Search for the cell housing the specified text and yield its (X, Y) center coordinate. 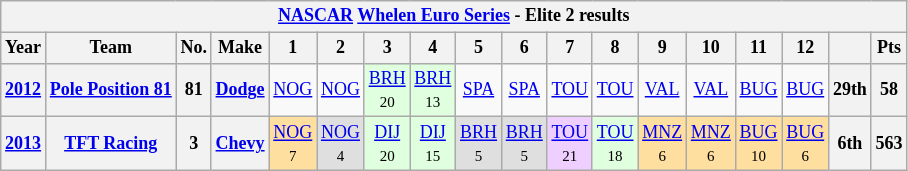
563 (889, 144)
Pole Position 81 (110, 90)
Dodge (240, 90)
NOG4 (341, 144)
2012 (24, 90)
Chevy (240, 144)
No. (194, 48)
10 (710, 48)
2 (341, 48)
DIJ15 (433, 144)
6 (524, 48)
2013 (24, 144)
11 (758, 48)
TOU21 (570, 144)
BUG10 (758, 144)
6th (850, 144)
5 (479, 48)
4 (433, 48)
Year (24, 48)
7 (570, 48)
TOU18 (614, 144)
Make (240, 48)
TFT Racing (110, 144)
DIJ20 (387, 144)
29th (850, 90)
BRH20 (387, 90)
BRH13 (433, 90)
81 (194, 90)
BUG6 (806, 144)
Team (110, 48)
Pts (889, 48)
NOG7 (293, 144)
12 (806, 48)
9 (662, 48)
58 (889, 90)
1 (293, 48)
8 (614, 48)
NASCAR Whelen Euro Series - Elite 2 results (454, 16)
